Determine the (x, y) coordinate at the center of the cell enclosing the given text.  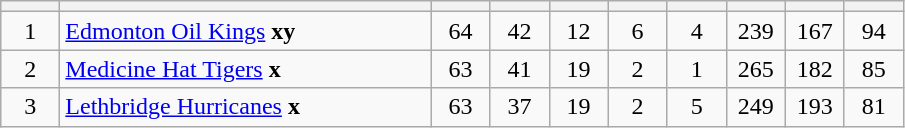
37 (520, 107)
12 (578, 31)
3 (30, 107)
182 (814, 69)
249 (756, 107)
81 (874, 107)
Edmonton Oil Kings xy (246, 31)
42 (520, 31)
Lethbridge Hurricanes x (246, 107)
41 (520, 69)
239 (756, 31)
265 (756, 69)
167 (814, 31)
193 (814, 107)
85 (874, 69)
5 (696, 107)
94 (874, 31)
Medicine Hat Tigers x (246, 69)
64 (460, 31)
4 (696, 31)
6 (638, 31)
